From the cell containing the given text, extract its center point as (X, Y) coordinate. 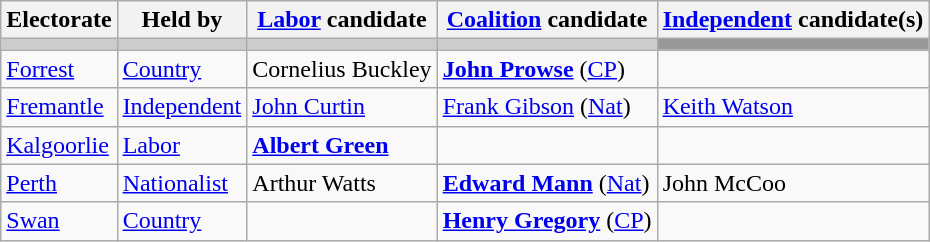
Labor (182, 145)
Edward Mann (Nat) (547, 183)
Forrest (59, 69)
Coalition candidate (547, 20)
Swan (59, 221)
Frank Gibson (Nat) (547, 107)
Held by (182, 20)
John Curtin (342, 107)
Henry Gregory (CP) (547, 221)
Albert Green (342, 145)
Cornelius Buckley (342, 69)
Electorate (59, 20)
John Prowse (CP) (547, 69)
Keith Watson (793, 107)
Arthur Watts (342, 183)
Nationalist (182, 183)
Kalgoorlie (59, 145)
Perth (59, 183)
Independent (182, 107)
Fremantle (59, 107)
Independent candidate(s) (793, 20)
John McCoo (793, 183)
Labor candidate (342, 20)
